Find where the given text appears and provide that cell's center as [x, y] coordinate. 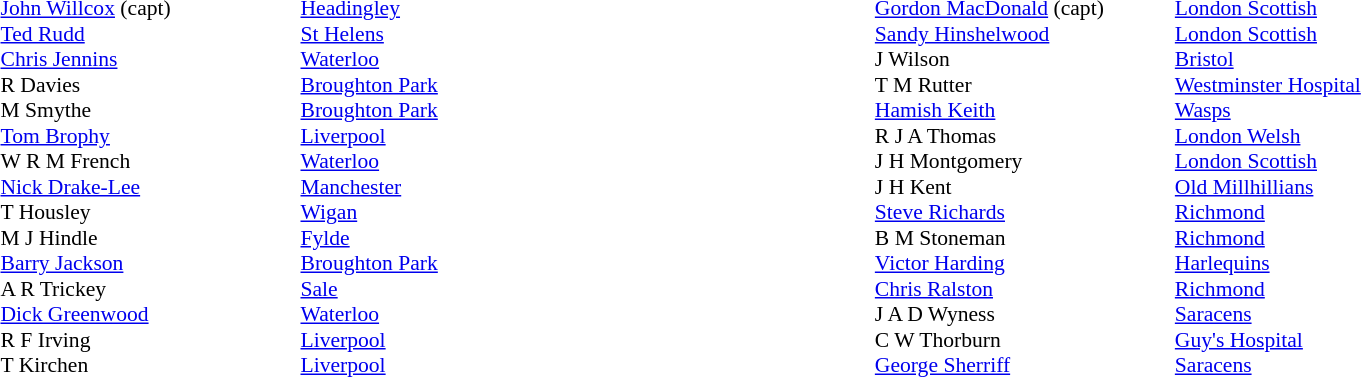
Manchester [368, 187]
W R M French [150, 161]
Bristol [1268, 59]
Chris Ralston [1025, 289]
St Helens [368, 34]
M J Hindle [150, 238]
Dick Greenwood [150, 315]
J Wilson [1025, 59]
J H Kent [1025, 187]
Barry Jackson [150, 263]
R F Irving [150, 340]
A R Trickey [150, 289]
Sale [368, 289]
B M Stoneman [1025, 238]
Chris Jennins [150, 59]
Harlequins [1268, 263]
Sandy Hinshelwood [1025, 34]
C W Thorburn [1025, 340]
Victor Harding [1025, 263]
Wigan [368, 213]
J H Montgomery [1025, 161]
M Smythe [150, 111]
Saracens [1268, 315]
Hamish Keith [1025, 111]
Guy's Hospital [1268, 340]
Steve Richards [1025, 213]
R J A Thomas [1025, 136]
Old Millhillians [1268, 187]
Wasps [1268, 111]
London Welsh [1268, 136]
Tom Brophy [150, 136]
R Davies [150, 85]
Nick Drake-Lee [150, 187]
Ted Rudd [150, 34]
J A D Wyness [1025, 315]
Westminster Hospital [1268, 85]
T M Rutter [1025, 85]
Fylde [368, 238]
T Housley [150, 213]
